Determine the [x, y] coordinate at the center of the cell enclosing the given text.  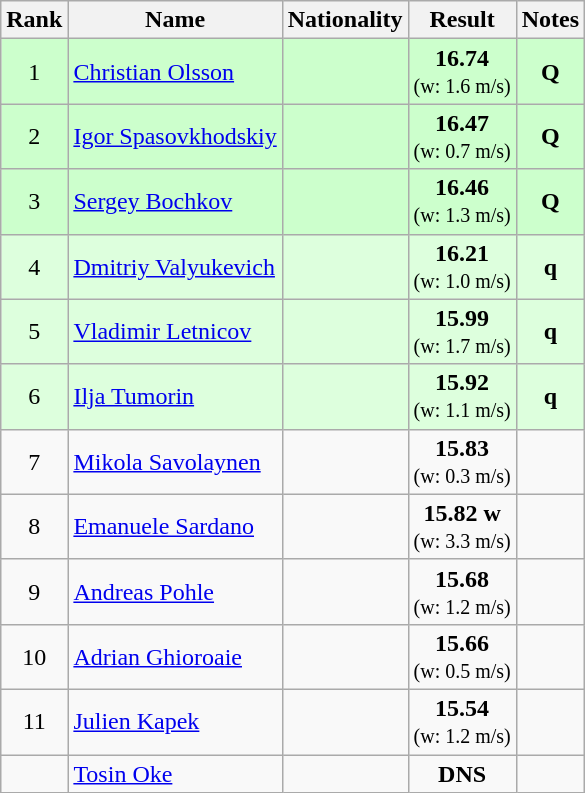
5 [34, 332]
Dmitriy Valyukevich [175, 266]
10 [34, 656]
Vladimir Letnicov [175, 332]
Christian Olsson [175, 72]
Emanuele Sardano [175, 526]
15.54(w: 1.2 m/s) [462, 722]
11 [34, 722]
Igor Spasovkhodskiy [175, 136]
Ilja Tumorin [175, 396]
Name [175, 20]
15.82 w(w: 3.3 m/s) [462, 526]
15.68(w: 1.2 m/s) [462, 592]
9 [34, 592]
8 [34, 526]
15.99(w: 1.7 m/s) [462, 332]
Mikola Savolaynen [175, 462]
Tosin Oke [175, 773]
1 [34, 72]
Nationality [345, 20]
Notes [550, 20]
Result [462, 20]
15.83(w: 0.3 m/s) [462, 462]
6 [34, 396]
15.66(w: 0.5 m/s) [462, 656]
2 [34, 136]
3 [34, 202]
Adrian Ghioroaie [175, 656]
16.47(w: 0.7 m/s) [462, 136]
Julien Kapek [175, 722]
Rank [34, 20]
16.74(w: 1.6 m/s) [462, 72]
Andreas Pohle [175, 592]
16.21(w: 1.0 m/s) [462, 266]
7 [34, 462]
DNS [462, 773]
Sergey Bochkov [175, 202]
16.46(w: 1.3 m/s) [462, 202]
4 [34, 266]
15.92(w: 1.1 m/s) [462, 396]
